Output the (x, y) coordinate of the center of the cell containing the given text.  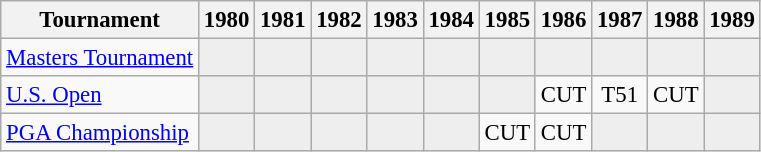
1987 (620, 20)
Tournament (100, 20)
1980 (227, 20)
1983 (395, 20)
1985 (507, 20)
1981 (283, 20)
1988 (676, 20)
T51 (620, 95)
1986 (563, 20)
1989 (732, 20)
PGA Championship (100, 133)
1982 (339, 20)
U.S. Open (100, 95)
1984 (451, 20)
Masters Tournament (100, 58)
